Find where the given text appears and provide that cell's center as [x, y] coordinate. 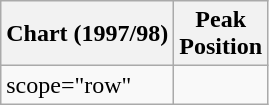
scope="row" [88, 85]
PeakPosition [221, 34]
Chart (1997/98) [88, 34]
